Return the (x, y) coordinate for the center point of the cell that contains the specified text.  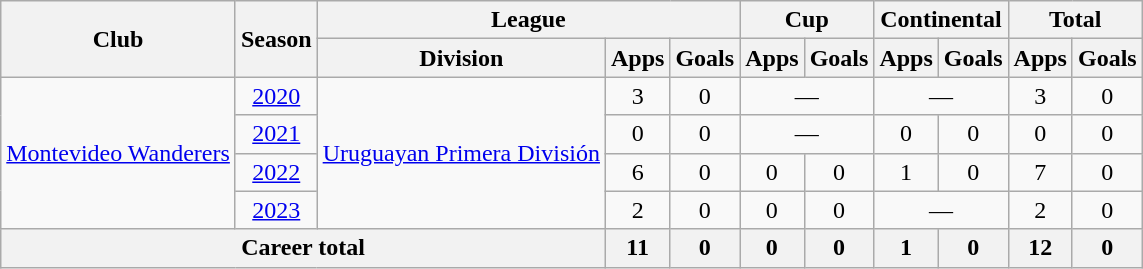
Uruguayan Primera División (461, 153)
2021 (276, 134)
Club (118, 39)
2020 (276, 96)
Total (1075, 20)
League (528, 20)
7 (1040, 172)
12 (1040, 248)
Cup (807, 20)
Season (276, 39)
6 (637, 172)
2022 (276, 172)
Continental (941, 20)
Montevideo Wanderers (118, 153)
2023 (276, 210)
Division (461, 58)
Career total (304, 248)
11 (637, 248)
